Extract the (x, y) coordinate from the center of the cell holding the provided text.  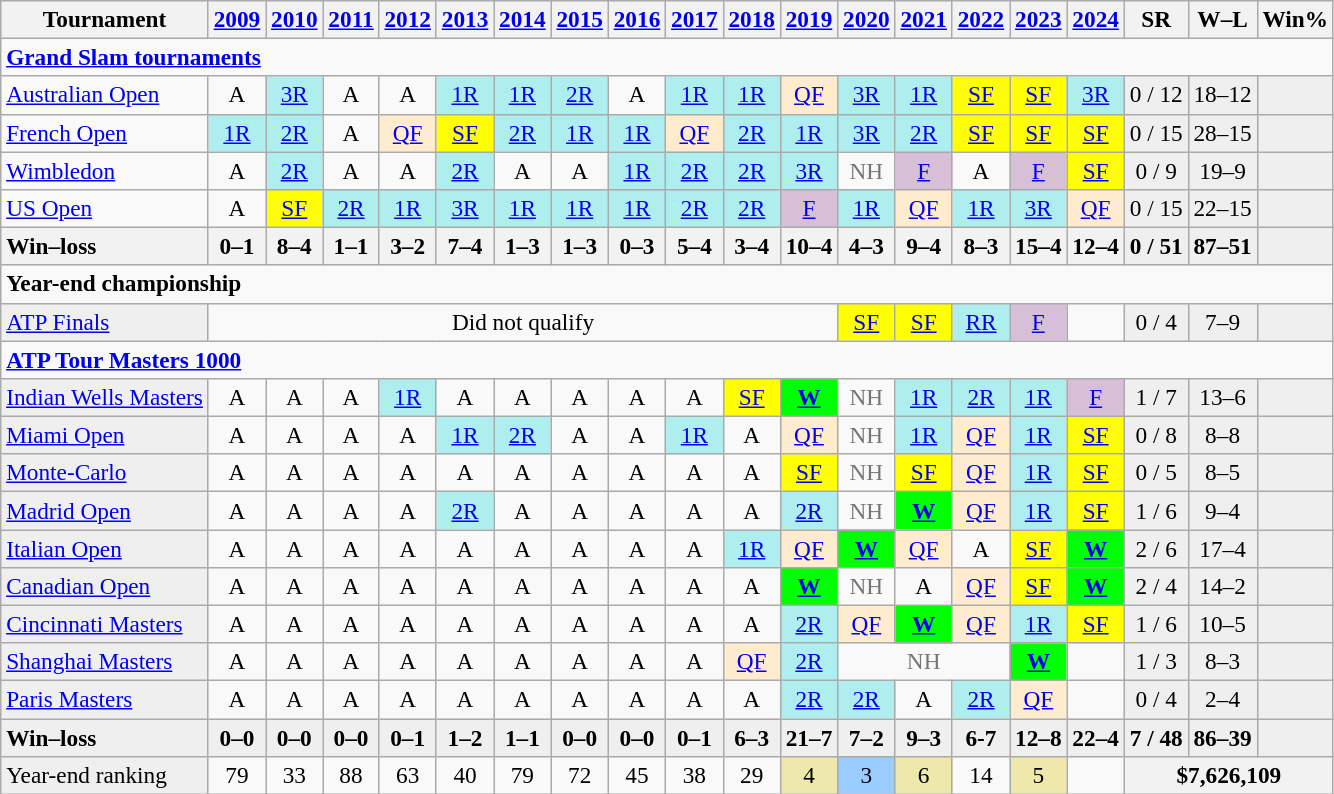
2023 (1038, 19)
0–3 (636, 246)
2009 (236, 19)
3–4 (752, 246)
6 (924, 775)
Canadian Open (105, 586)
8–4 (294, 246)
6-7 (980, 737)
Year-end championship (668, 284)
2 / 6 (1156, 548)
Cincinnati Masters (105, 624)
Did not qualify (522, 322)
2018 (752, 19)
86–39 (1222, 737)
28–15 (1222, 133)
9–3 (924, 737)
2010 (294, 19)
8–5 (1222, 473)
19–9 (1222, 170)
Grand Slam tournaments (668, 57)
ATP Finals (105, 322)
12–4 (1096, 246)
22–15 (1222, 208)
87–51 (1222, 246)
13–6 (1222, 397)
2024 (1096, 19)
6–3 (752, 737)
2020 (866, 19)
29 (752, 775)
2 / 4 (1156, 586)
1–2 (464, 737)
45 (636, 775)
W–L (1222, 19)
1 / 7 (1156, 397)
Monte-Carlo (105, 473)
Year-end ranking (105, 775)
RR (980, 322)
18–12 (1222, 95)
4 (808, 775)
Tournament (105, 19)
SR (1156, 19)
Wimbledon (105, 170)
10–5 (1222, 624)
7–4 (464, 246)
7 / 48 (1156, 737)
14–2 (1222, 586)
2019 (808, 19)
2022 (980, 19)
Italian Open (105, 548)
Win% (1295, 19)
2014 (522, 19)
2021 (924, 19)
Shanghai Masters (105, 662)
63 (408, 775)
17–4 (1222, 548)
2011 (351, 19)
5–4 (694, 246)
French Open (105, 133)
0 / 8 (1156, 435)
3 (866, 775)
0 / 5 (1156, 473)
0 / 12 (1156, 95)
Australian Open (105, 95)
10–4 (808, 246)
5 (1038, 775)
21–7 (808, 737)
2–4 (1222, 699)
88 (351, 775)
12–8 (1038, 737)
1 / 3 (1156, 662)
7–2 (866, 737)
8–8 (1222, 435)
0 / 51 (1156, 246)
Indian Wells Masters (105, 397)
7–9 (1222, 322)
14 (980, 775)
22–4 (1096, 737)
2015 (580, 19)
3–2 (408, 246)
72 (580, 775)
2013 (464, 19)
ATP Tour Masters 1000 (668, 359)
$7,626,109 (1228, 775)
2016 (636, 19)
33 (294, 775)
0 / 9 (1156, 170)
38 (694, 775)
Miami Open (105, 435)
4–3 (866, 246)
15–4 (1038, 246)
2012 (408, 19)
2017 (694, 19)
Madrid Open (105, 510)
Paris Masters (105, 699)
US Open (105, 208)
40 (464, 775)
